Capture the cell that displays the provided text and extract its (X, Y) central coordinate. 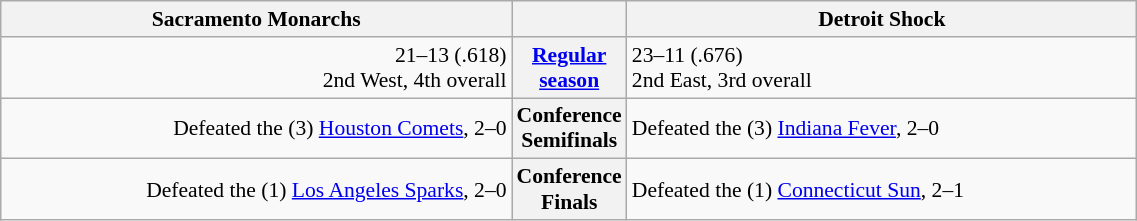
Conference Semifinals (570, 128)
Defeated the (3) Indiana Fever, 2–0 (882, 128)
Detroit Shock (882, 19)
21–13 (.618)2nd West, 4th overall (256, 68)
Defeated the (1) Connecticut Sun, 2–1 (882, 190)
Defeated the (1) Los Angeles Sparks, 2–0 (256, 190)
Regular season (570, 68)
Conference Finals (570, 190)
Sacramento Monarchs (256, 19)
23–11 (.676)2nd East, 3rd overall (882, 68)
Defeated the (3) Houston Comets, 2–0 (256, 128)
